Locate the cell with the specified text and output its (x, y) center coordinate. 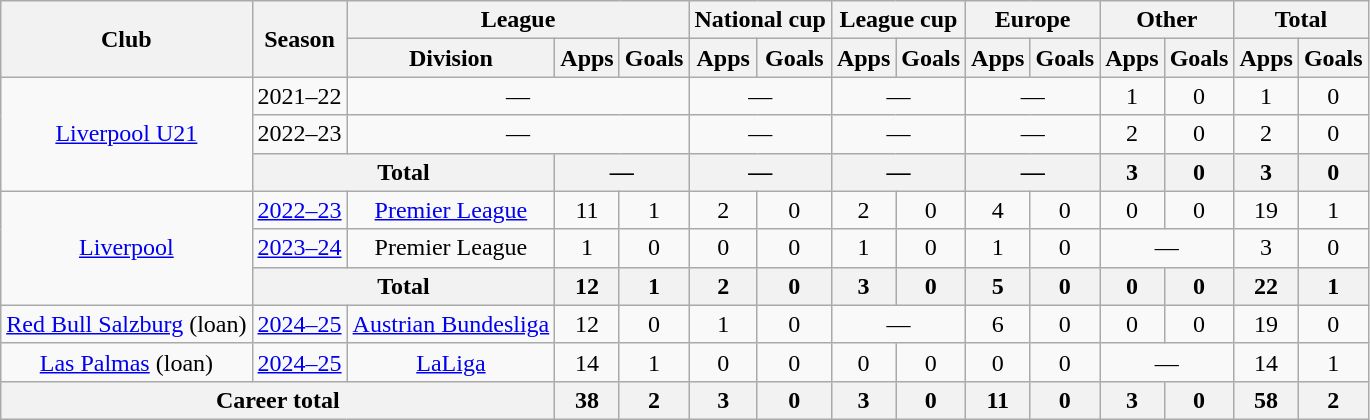
National cup (760, 20)
Season (300, 39)
LaLiga (451, 362)
Red Bull Salzburg (loan) (126, 324)
Career total (278, 400)
Liverpool (126, 248)
League cup (898, 20)
Other (1167, 20)
22 (1266, 286)
58 (1266, 400)
2021–22 (300, 96)
Division (451, 58)
5 (998, 286)
4 (998, 210)
Las Palmas (loan) (126, 362)
League (518, 20)
Liverpool U21 (126, 134)
2023–24 (300, 248)
Austrian Bundesliga (451, 324)
Europe (1033, 20)
Club (126, 39)
38 (587, 400)
6 (998, 324)
